Provide the [X, Y] coordinate of the cell's center where the given text is located.  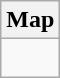
Map [30, 20]
